Identify which cell holds the provided text, then report its (x, y) central coordinate. 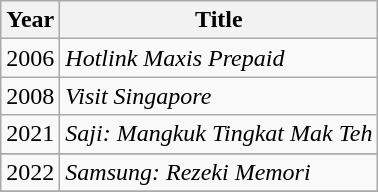
Hotlink Maxis Prepaid (219, 58)
Title (219, 20)
Saji: Mangkuk Tingkat Mak Teh (219, 134)
Samsung: Rezeki Memori (219, 172)
2008 (30, 96)
2006 (30, 58)
2022 (30, 172)
2021 (30, 134)
Visit Singapore (219, 96)
Year (30, 20)
